Pinpoint the cell where the given text exists, returning its [x, y] midpoint coordinate. 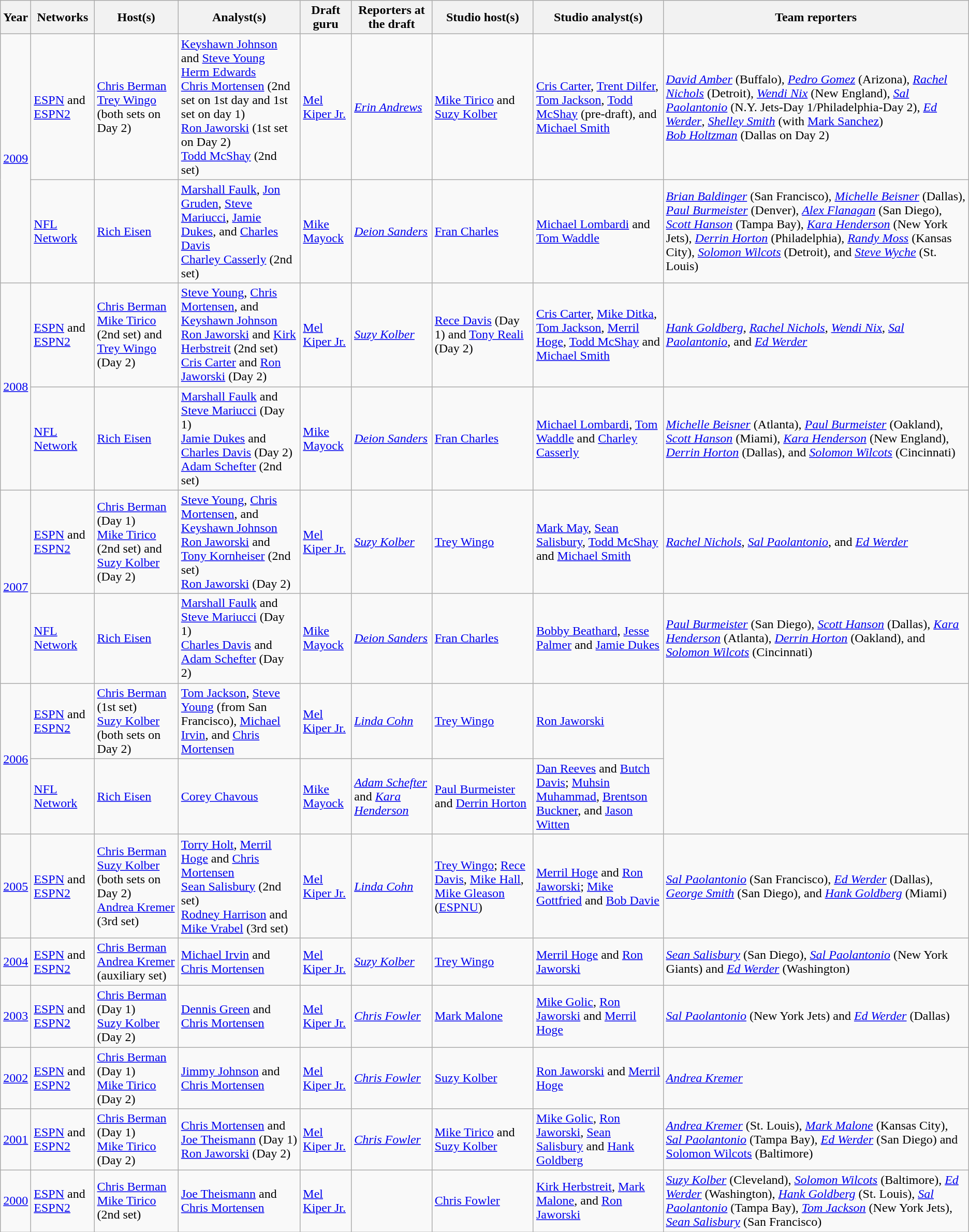
Paul Burmeister and Derrin Horton [482, 796]
Merril Hoge and Ron Jaworski [598, 961]
Kirk Herbstreit, Mark Malone, and Ron Jaworski [598, 1201]
Mike Golic, Ron Jaworski, Sean Salisbury and Hank Goldberg [598, 1139]
Studio analyst(s) [598, 18]
2006 [16, 759]
Corey Chavous [239, 796]
Trey Wingo; Rece Davis, Mike Hall, Mike Gleason (ESPNU) [482, 886]
Cris Carter, Mike Ditka, Tom Jackson, Merril Hoge, Todd McShay and Michael Smith [598, 335]
Chris Berman (1st set)Suzy Kolber (both sets on Day 2) [136, 721]
Joe Theismann and Chris Mortensen [239, 1201]
Merril Hoge and Ron Jaworski; Mike Gottfried and Bob Davie [598, 886]
2005 [16, 886]
Reporters at the draft [392, 18]
Chris BermanMike Tirico (2nd set) [136, 1201]
Sean Salisbury (San Diego), Sal Paolantonio (New York Giants) and Ed Werder (Washington) [816, 961]
Jimmy Johnson and Chris Mortensen [239, 1078]
Sal Paolantonio (San Francisco), Ed Werder (Dallas), George Smith (San Diego), and Hank Goldberg (Miami) [816, 886]
Marshall Faulk, Jon Gruden, Steve Mariucci, Jamie Dukes, and Charles DavisCharley Casserly (2nd set) [239, 231]
2002 [16, 1078]
2007 [16, 587]
Chris Mortensen and Joe Theismann (Day 1)Ron Jaworski (Day 2) [239, 1139]
Michael Irvin and Chris Mortensen [239, 961]
Chris Berman (Day 1)Suzy Kolber (Day 2) [136, 1016]
Ron Jaworski and Merril Hoge [598, 1078]
Ron Jaworski [598, 721]
Michael Lombardi and Tom Waddle [598, 231]
Mike Golic, Ron Jaworski and Merril Hoge [598, 1016]
Hank Goldberg, Rachel Nichols, Wendi Nix, Sal Paolantonio, and Ed Werder [816, 335]
Chris BermanSuzy Kolber (both sets on Day 2)Andrea Kremer (3rd set) [136, 886]
Steve Young, Chris Mortensen, and Keyshawn JohnsonRon Jaworski and Tony Kornheiser (2nd set)Ron Jaworski (Day 2) [239, 542]
Draft guru [326, 18]
Andrea Kremer [816, 1078]
Host(s) [136, 18]
2003 [16, 1016]
Chris BermanMike Tirico (2nd set) and Trey Wingo (Day 2) [136, 335]
Paul Burmeister (San Diego), Scott Hanson (Dallas), Kara Henderson (Atlanta), Derrin Horton (Oakland), and Solomon Wilcots (Cincinnati) [816, 639]
Networks [63, 18]
Analyst(s) [239, 18]
Marshall Faulk and Steve Mariucci (Day 1)Charles Davis and Adam Schefter (Day 2) [239, 639]
Bobby Beathard, Jesse Palmer and Jamie Dukes [598, 639]
Dennis Green and Chris Mortensen [239, 1016]
2004 [16, 961]
Chris BermanTrey Wingo (both sets on Day 2) [136, 107]
Rece Davis (Day 1) and Tony Reali (Day 2) [482, 335]
Tom Jackson, Steve Young (from San Francisco), Michael Irvin, and Chris Mortensen [239, 721]
Rachel Nichols, Sal Paolantonio, and Ed Werder [816, 542]
2001 [16, 1139]
Marshall Faulk and Steve Mariucci (Day 1)Jamie Dukes and Charles Davis (Day 2)Adam Schefter (2nd set) [239, 438]
Dan Reeves and Butch Davis; Muhsin Muhammad, Brentson Buckner, and Jason Witten [598, 796]
Andrea Kremer (St. Louis), Mark Malone (Kansas City), Sal Paolantonio (Tampa Bay), Ed Werder (San Diego) and Solomon Wilcots (Baltimore) [816, 1139]
2000 [16, 1201]
Chris BermanAndrea Kremer (auxiliary set) [136, 961]
Mark Malone [482, 1016]
Sal Paolantonio (New York Jets) and Ed Werder (Dallas) [816, 1016]
Mark May, Sean Salisbury, Todd McShay and Michael Smith [598, 542]
Torry Holt, Merril Hoge and Chris MortensenSean Salisbury (2nd set)Rodney Harrison and Mike Vrabel (3rd set) [239, 886]
Adam Schefter and Kara Henderson [392, 796]
Erin Andrews [392, 107]
Studio host(s) [482, 18]
2008 [16, 387]
Year [16, 18]
Michael Lombardi, Tom Waddle and Charley Casserly [598, 438]
Cris Carter, Trent Dilfer, Tom Jackson, Todd McShay (pre-draft), and Michael Smith [598, 107]
Team reporters [816, 18]
2009 [16, 158]
Chris Berman (Day 1)Mike Tirico (2nd set) and Suzy Kolber (Day 2) [136, 542]
Steve Young, Chris Mortensen, and Keyshawn JohnsonRon Jaworski and Kirk Herbstreit (2nd set)Cris Carter and Ron Jaworski (Day 2) [239, 335]
